Extract the (x, y) coordinate from the center of the cell holding the provided text.  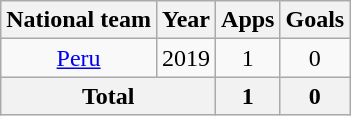
Goals (315, 20)
Total (108, 96)
Peru (79, 58)
Apps (248, 20)
2019 (186, 58)
Year (186, 20)
National team (79, 20)
